Pinpoint the cell where the given text exists, returning its [X, Y] midpoint coordinate. 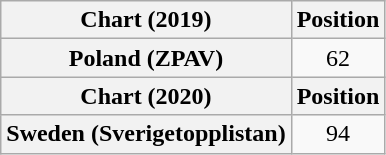
Sweden (Sverigetopplistan) [146, 134]
Chart (2019) [146, 20]
62 [338, 58]
Chart (2020) [146, 96]
Poland (ZPAV) [146, 58]
94 [338, 134]
